Find where the given text appears and provide that cell's center as [x, y] coordinate. 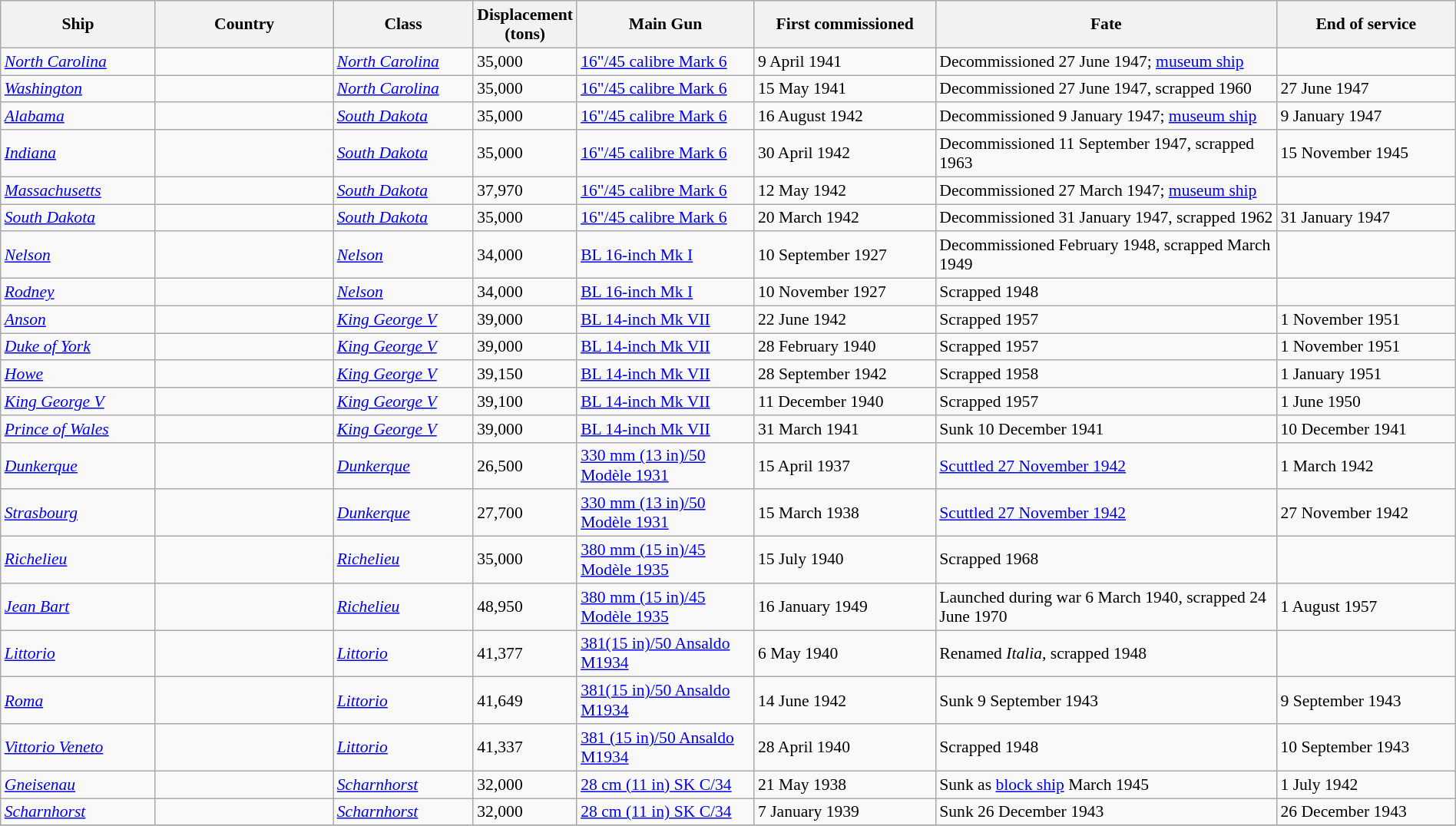
1 June 1950 [1365, 401]
30 April 1942 [845, 154]
Decommissioned February 1948, scrapped March 1949 [1106, 255]
28 April 1940 [845, 748]
9 January 1947 [1365, 117]
16 August 1942 [845, 117]
26 December 1943 [1365, 812]
1 August 1957 [1365, 606]
Decommissioned 27 June 1947; museum ship [1106, 61]
26,500 [525, 465]
16 January 1949 [845, 606]
20 March 1942 [845, 218]
Sunk 10 December 1941 [1106, 429]
Launched during war 6 March 1940, scrapped 24 June 1970 [1106, 606]
381 (15 in)/50 Ansaldo M1934 [665, 748]
Indiana [78, 154]
Duke of York [78, 347]
Gneisenau [78, 785]
41,649 [525, 700]
10 September 1927 [845, 255]
Decommissioned 9 January 1947; museum ship [1106, 117]
Fate [1106, 25]
Displacement (tons) [525, 25]
First commissioned [845, 25]
Alabama [78, 117]
1 July 1942 [1365, 785]
12 May 1942 [845, 190]
1 March 1942 [1365, 465]
27 November 1942 [1365, 513]
End of service [1365, 25]
27,700 [525, 513]
15 May 1941 [845, 89]
21 May 1938 [845, 785]
Rodney [78, 292]
41,377 [525, 654]
Scrapped 1968 [1106, 560]
10 November 1927 [845, 292]
Sunk 9 September 1943 [1106, 700]
Washington [78, 89]
14 June 1942 [845, 700]
Jean Bart [78, 606]
Renamed Italia, scrapped 1948 [1106, 654]
39,100 [525, 401]
41,337 [525, 748]
9 April 1941 [845, 61]
27 June 1947 [1365, 89]
Class [404, 25]
Sunk 26 December 1943 [1106, 812]
15 April 1937 [845, 465]
Decommissioned 31 January 1947, scrapped 1962 [1106, 218]
22 June 1942 [845, 319]
Decommissioned 27 March 1947; museum ship [1106, 190]
39,150 [525, 375]
Decommissioned 27 June 1947, scrapped 1960 [1106, 89]
31 January 1947 [1365, 218]
15 July 1940 [845, 560]
10 December 1941 [1365, 429]
Massachusetts [78, 190]
48,950 [525, 606]
Scrapped 1958 [1106, 375]
9 September 1943 [1365, 700]
Roma [78, 700]
Howe [78, 375]
28 February 1940 [845, 347]
10 September 1943 [1365, 748]
Sunk as block ship March 1945 [1106, 785]
37,970 [525, 190]
11 December 1940 [845, 401]
15 November 1945 [1365, 154]
Country [244, 25]
Vittorio Veneto [78, 748]
28 September 1942 [845, 375]
6 May 1940 [845, 654]
Main Gun [665, 25]
Strasbourg [78, 513]
15 March 1938 [845, 513]
1 January 1951 [1365, 375]
31 March 1941 [845, 429]
Anson [78, 319]
Ship [78, 25]
Decommissioned 11 September 1947, scrapped 1963 [1106, 154]
7 January 1939 [845, 812]
Prince of Wales [78, 429]
